Extract the (X, Y) coordinate from the center of the cell holding the provided text.  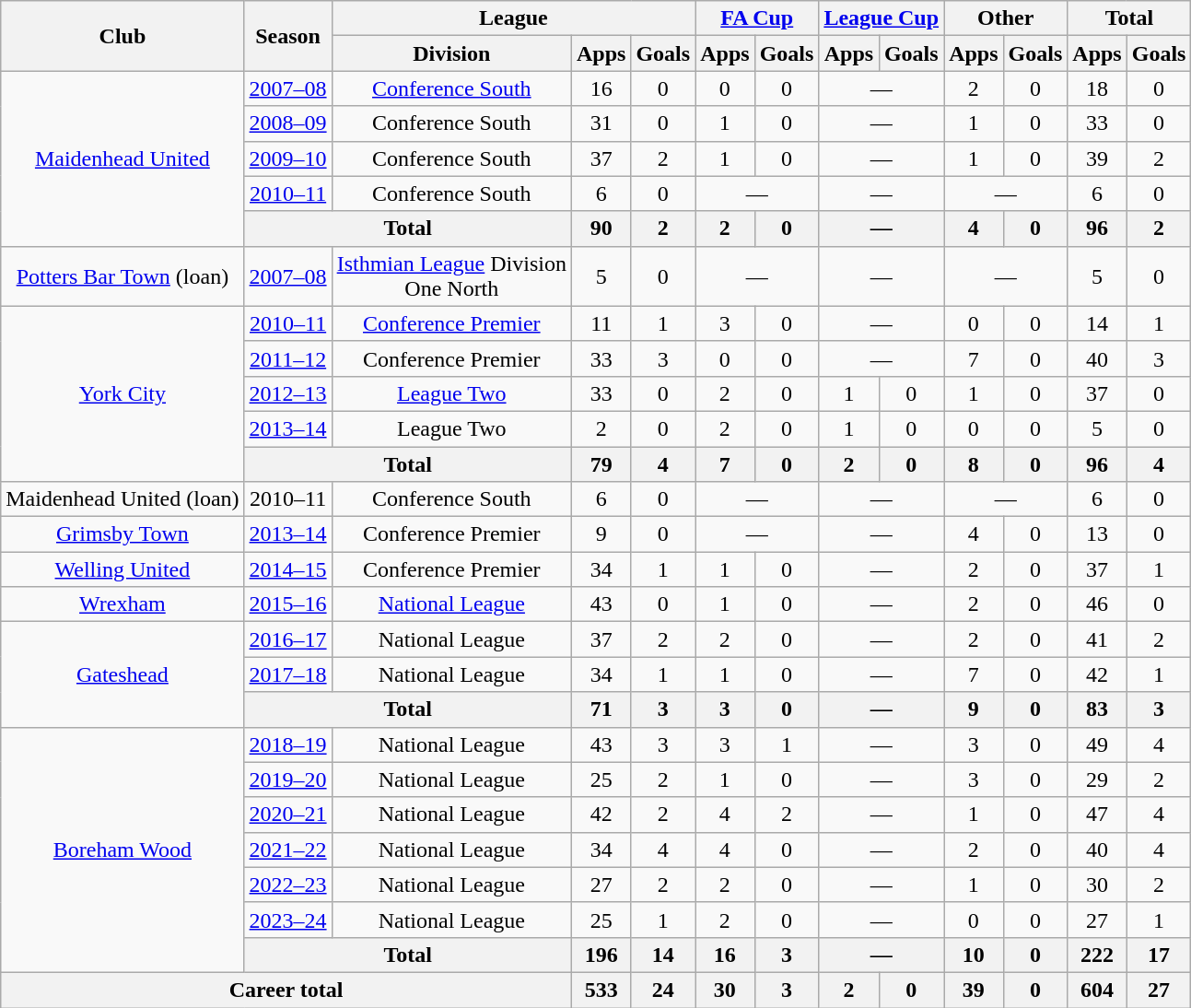
2009–10 (287, 158)
Grimsby Town (123, 534)
196 (601, 955)
2017–18 (287, 674)
Other (1006, 18)
Boreham Wood (123, 850)
49 (1097, 744)
2012–13 (287, 393)
2011–12 (287, 358)
Maidenhead United (123, 158)
Division (451, 53)
11 (601, 323)
47 (1097, 815)
Season (287, 36)
31 (601, 123)
Wrexham (123, 604)
10 (974, 955)
2021–22 (287, 850)
FA Cup (757, 18)
83 (1097, 709)
Welling United (123, 569)
90 (601, 229)
2014–15 (287, 569)
Career total (286, 990)
604 (1097, 990)
29 (1097, 779)
2016–17 (287, 639)
League Cup (882, 18)
2022–23 (287, 885)
League (514, 18)
Potters Bar Town (loan) (123, 276)
2020–21 (287, 815)
24 (663, 990)
13 (1097, 534)
8 (974, 463)
222 (1097, 955)
2015–16 (287, 604)
46 (1097, 604)
2019–20 (287, 779)
2018–19 (287, 744)
York City (123, 393)
Maidenhead United (loan) (123, 499)
2008–09 (287, 123)
79 (601, 463)
Club (123, 36)
Isthmian League DivisionOne North (451, 276)
71 (601, 709)
17 (1159, 955)
Gateshead (123, 674)
533 (601, 990)
41 (1097, 639)
18 (1097, 88)
2023–24 (287, 920)
